Detect which cell encompasses the target text, then output its [X, Y] center coordinate. 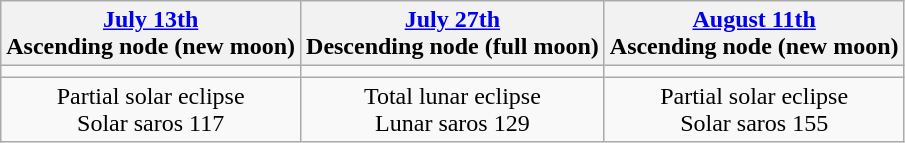
Partial solar eclipseSolar saros 155 [754, 110]
Total lunar eclipseLunar saros 129 [453, 110]
July 13thAscending node (new moon) [151, 34]
August 11thAscending node (new moon) [754, 34]
Partial solar eclipseSolar saros 117 [151, 110]
July 27thDescending node (full moon) [453, 34]
